Return the [x, y] coordinate for the center point of the cell that contains the specified text.  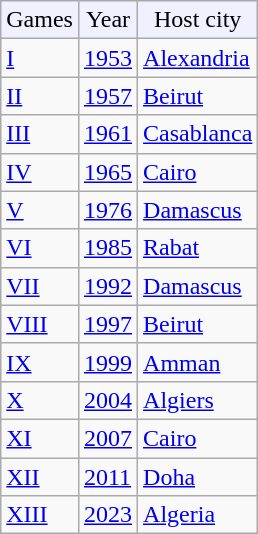
Alexandria [198, 58]
1965 [108, 172]
XIII [40, 515]
2023 [108, 515]
2004 [108, 400]
Algiers [198, 400]
1961 [108, 134]
1992 [108, 286]
1997 [108, 324]
XI [40, 438]
Year [108, 20]
VIII [40, 324]
V [40, 210]
2007 [108, 438]
XII [40, 477]
X [40, 400]
1957 [108, 96]
Host city [198, 20]
III [40, 134]
I [40, 58]
II [40, 96]
VI [40, 248]
1999 [108, 362]
1976 [108, 210]
Games [40, 20]
Doha [198, 477]
VII [40, 286]
1985 [108, 248]
Rabat [198, 248]
1953 [108, 58]
IV [40, 172]
2011 [108, 477]
Casablanca [198, 134]
IX [40, 362]
Algeria [198, 515]
Amman [198, 362]
